Find where the given text appears and provide that cell's center as [X, Y] coordinate. 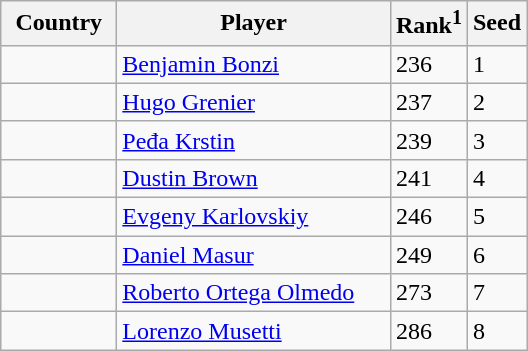
3 [496, 140]
Evgeny Karlovskiy [254, 217]
8 [496, 331]
1 [496, 64]
Rank1 [428, 24]
Player [254, 24]
Lorenzo Musetti [254, 331]
Peđa Krstin [254, 140]
6 [496, 255]
246 [428, 217]
236 [428, 64]
7 [496, 293]
286 [428, 331]
239 [428, 140]
237 [428, 102]
Daniel Masur [254, 255]
2 [496, 102]
Roberto Ortega Olmedo [254, 293]
5 [496, 217]
Seed [496, 24]
Dustin Brown [254, 178]
241 [428, 178]
273 [428, 293]
Country [59, 24]
Benjamin Bonzi [254, 64]
249 [428, 255]
4 [496, 178]
Hugo Grenier [254, 102]
